Extract the [x, y] coordinate from the center of the cell holding the provided text.  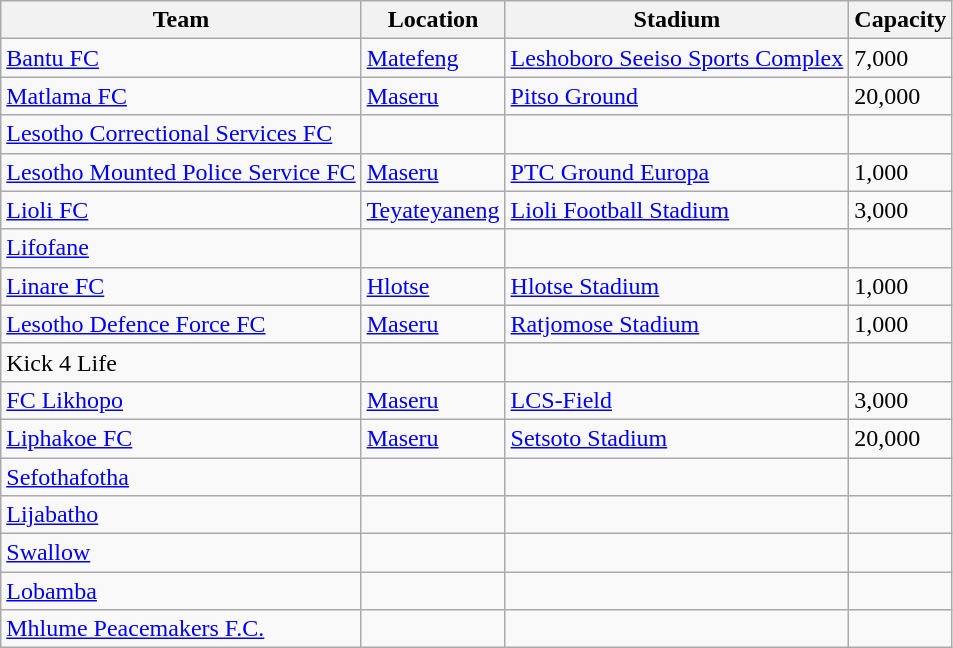
Matefeng [433, 58]
Stadium [677, 20]
LCS-Field [677, 400]
Location [433, 20]
Lesotho Defence Force FC [181, 324]
Team [181, 20]
Bantu FC [181, 58]
Teyateyaneng [433, 210]
Lijabatho [181, 515]
Leshoboro Seeiso Sports Complex [677, 58]
7,000 [900, 58]
Setsoto Stadium [677, 438]
Kick 4 Life [181, 362]
Lobamba [181, 591]
Matlama FC [181, 96]
Linare FC [181, 286]
Capacity [900, 20]
Lesotho Correctional Services FC [181, 134]
Liphakoe FC [181, 438]
Ratjomose Stadium [677, 324]
Lesotho Mounted Police Service FC [181, 172]
Swallow [181, 553]
Lifofane [181, 248]
Hlotse Stadium [677, 286]
PTC Ground Europa [677, 172]
Pitso Ground [677, 96]
Hlotse [433, 286]
Mhlume Peacemakers F.C. [181, 629]
Lioli Football Stadium [677, 210]
Lioli FC [181, 210]
Sefothafotha [181, 477]
FC Likhopo [181, 400]
